Scan for the cell matching the given text and deliver its [x, y] coordinate at center. 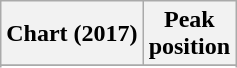
Peakposition [189, 34]
Chart (2017) [72, 34]
